Capture the cell that displays the provided text and extract its [x, y] central coordinate. 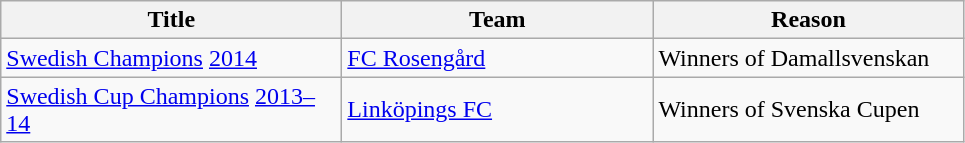
FC Rosengård [498, 58]
Linköpings FC [498, 110]
Swedish Cup Champions 2013–14 [172, 110]
Swedish Champions 2014 [172, 58]
Team [498, 20]
Winners of Damallsvenskan [808, 58]
Title [172, 20]
Reason [808, 20]
Winners of Svenska Cupen [808, 110]
